Identify which cell holds the provided text, then report its (X, Y) central coordinate. 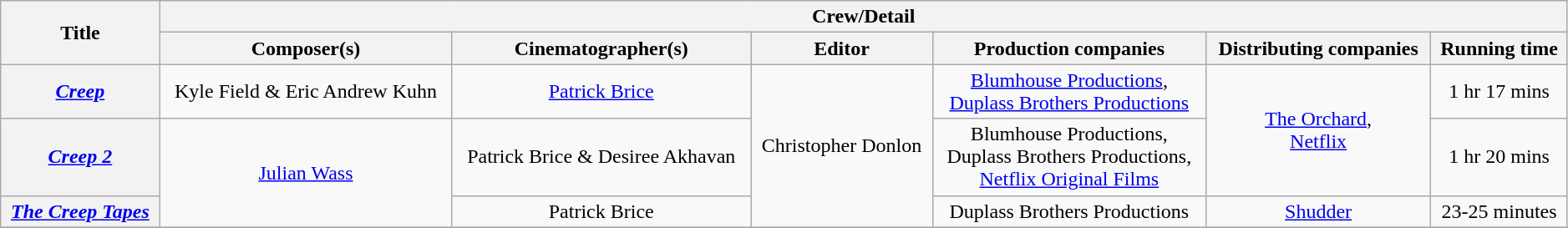
Creep 2 (80, 157)
Crew/Detail (864, 17)
Creep (80, 92)
Editor (842, 48)
The Creep Tapes (80, 211)
Running time (1499, 48)
23-25 minutes (1499, 211)
Blumhouse Productions, Duplass Brothers Productions (1069, 92)
Duplass Brothers Productions (1069, 211)
Title (80, 33)
The Orchard, Netflix (1318, 130)
Distributing companies (1318, 48)
Production companies (1069, 48)
Kyle Field & Eric Andrew Kuhn (306, 92)
Blumhouse Productions, Duplass Brothers Productions, Netflix Original Films (1069, 157)
Christopher Donlon (842, 145)
Julian Wass (306, 173)
1 hr 20 mins (1499, 157)
1 hr 17 mins (1499, 92)
Patrick Brice & Desiree Akhavan (601, 157)
Shudder (1318, 211)
Composer(s) (306, 48)
Cinematographer(s) (601, 48)
